Return [X, Y] of the center of cell containing provided text 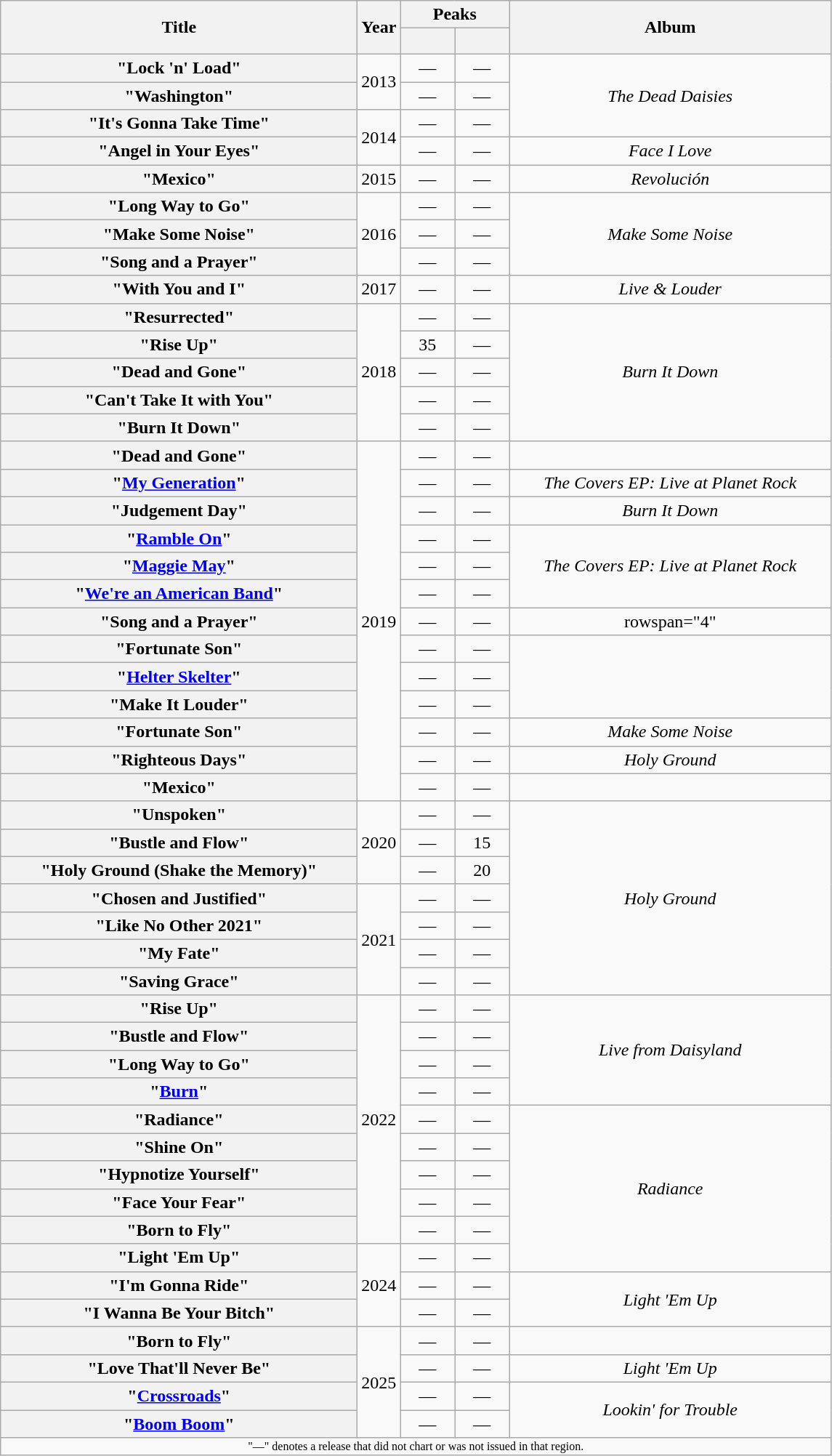
"Judgement Day" [179, 510]
2016 [379, 234]
"With You and I" [179, 289]
Live & Louder [670, 289]
"It's Gonna Take Time" [179, 124]
2015 [379, 179]
"Unspoken" [179, 815]
"Boom Boom" [179, 1424]
"Righteous Days" [179, 760]
2021 [379, 939]
15 [482, 842]
"Ramble On" [179, 539]
"We're an American Band" [179, 594]
2019 [379, 621]
"I Wanna Be Your Bitch" [179, 1313]
"My Fate" [179, 953]
35 [427, 345]
Year [379, 28]
"I'm Gonna Ride" [179, 1285]
"Saving Grace" [179, 981]
Lookin' for Trouble [670, 1409]
"Angel in Your Eyes" [179, 151]
2020 [379, 842]
"Burn" [179, 1092]
Title [179, 28]
2018 [379, 372]
"Holy Ground (Shake the Memory)" [179, 870]
"Love That'll Never Be" [179, 1368]
2014 [379, 137]
"Chosen and Justified" [179, 898]
"Burn It Down" [179, 427]
2024 [379, 1285]
"Radiance" [179, 1119]
Radiance [670, 1188]
Album [670, 28]
rowspan="4" [670, 622]
2013 [379, 81]
Revolución [670, 179]
"Make Some Noise" [179, 234]
"Face Your Fear" [179, 1202]
20 [482, 870]
"Like No Other 2021" [179, 925]
Face I Love [670, 151]
"Can't Take It with You" [179, 400]
2022 [379, 1119]
"Resurrected" [179, 317]
"My Generation" [179, 483]
"Shine On" [179, 1147]
"—" denotes a release that did not chart or was not issued in that region. [416, 1447]
Peaks [455, 15]
2025 [379, 1382]
"Maggie May" [179, 566]
"Crossroads" [179, 1396]
"Lock 'n' Load" [179, 68]
"Helter Skelter" [179, 677]
"Light 'Em Up" [179, 1258]
"Hypnotize Yourself" [179, 1175]
"Washington" [179, 95]
"Make It Louder" [179, 704]
2017 [379, 289]
The Dead Daisies [670, 95]
Live from Daisyland [670, 1050]
